Detect which cell encompasses the target text, then output its (x, y) center coordinate. 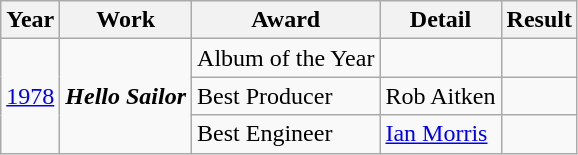
Best Engineer (286, 134)
Hello Sailor (126, 96)
1978 (30, 96)
Result (539, 20)
Year (30, 20)
Best Producer (286, 96)
Work (126, 20)
Rob Aitken (440, 96)
Detail (440, 20)
Ian Morris (440, 134)
Album of the Year (286, 58)
Award (286, 20)
